Identify which cell holds the provided text, then report its [x, y] central coordinate. 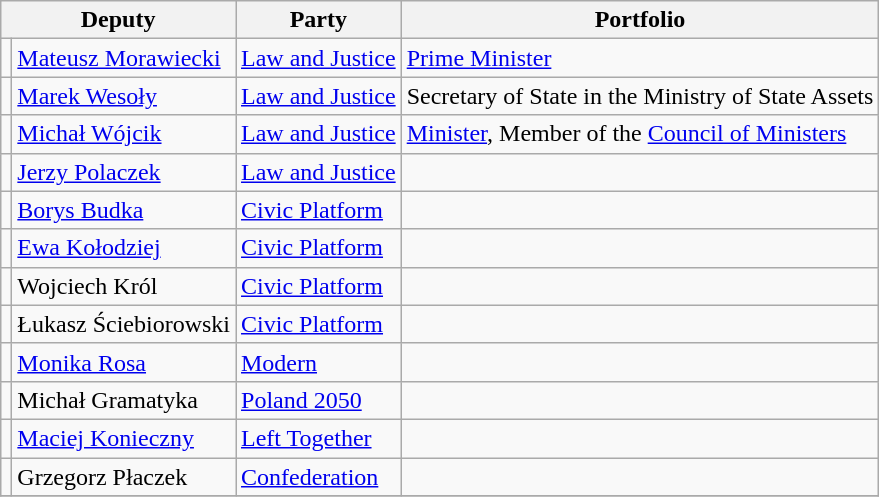
Michał Wójcik [124, 134]
Party [319, 20]
Jerzy Polaczek [124, 172]
Deputy [118, 20]
Poland 2050 [319, 400]
Grzegorz Płaczek [124, 477]
Confederation [319, 477]
Michał Gramatyka [124, 400]
Secretary of State in the Ministry of State Assets [640, 96]
Wojciech Król [124, 286]
Marek Wesoły [124, 96]
Mateusz Morawiecki [124, 58]
Left Together [319, 438]
Łukasz Ściebiorowski [124, 324]
Prime Minister [640, 58]
Ewa Kołodziej [124, 248]
Modern [319, 362]
Maciej Konieczny [124, 438]
Portfolio [640, 20]
Monika Rosa [124, 362]
Borys Budka [124, 210]
Minister, Member of the Council of Ministers [640, 134]
